Determine the (X, Y) coordinate at the center of the cell enclosing the given text.  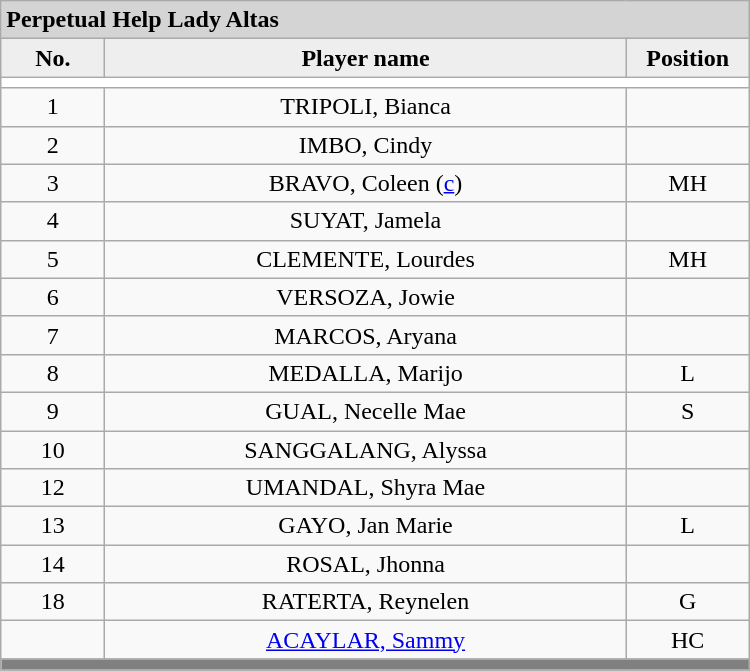
10 (53, 449)
UMANDAL, Shyra Mae (366, 488)
TRIPOLI, Bianca (366, 107)
14 (53, 564)
HC (688, 640)
GAYO, Jan Marie (366, 526)
VERSOZA, Jowie (366, 297)
12 (53, 488)
7 (53, 335)
Player name (366, 58)
IMBO, Cindy (366, 145)
1 (53, 107)
Position (688, 58)
4 (53, 221)
8 (53, 373)
18 (53, 602)
ROSAL, Jhonna (366, 564)
3 (53, 183)
SANGGALANG, Alyssa (366, 449)
ACAYLAR, Sammy (366, 640)
No. (53, 58)
BRAVO, Coleen (c) (366, 183)
13 (53, 526)
9 (53, 411)
S (688, 411)
GUAL, Necelle Mae (366, 411)
MEDALLA, Marijo (366, 373)
5 (53, 259)
MARCOS, Aryana (366, 335)
RATERTA, Reynelen (366, 602)
G (688, 602)
CLEMENTE, Lourdes (366, 259)
SUYAT, Jamela (366, 221)
6 (53, 297)
2 (53, 145)
Perpetual Help Lady Altas (375, 20)
